Return (X, Y) of the center of cell containing provided text 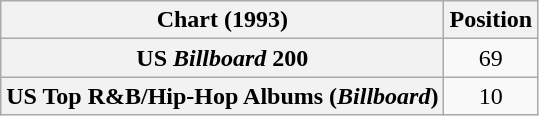
69 (491, 58)
Position (491, 20)
US Billboard 200 (222, 58)
US Top R&B/Hip-Hop Albums (Billboard) (222, 96)
10 (491, 96)
Chart (1993) (222, 20)
